Pinpoint the cell where the given text exists, returning its (x, y) midpoint coordinate. 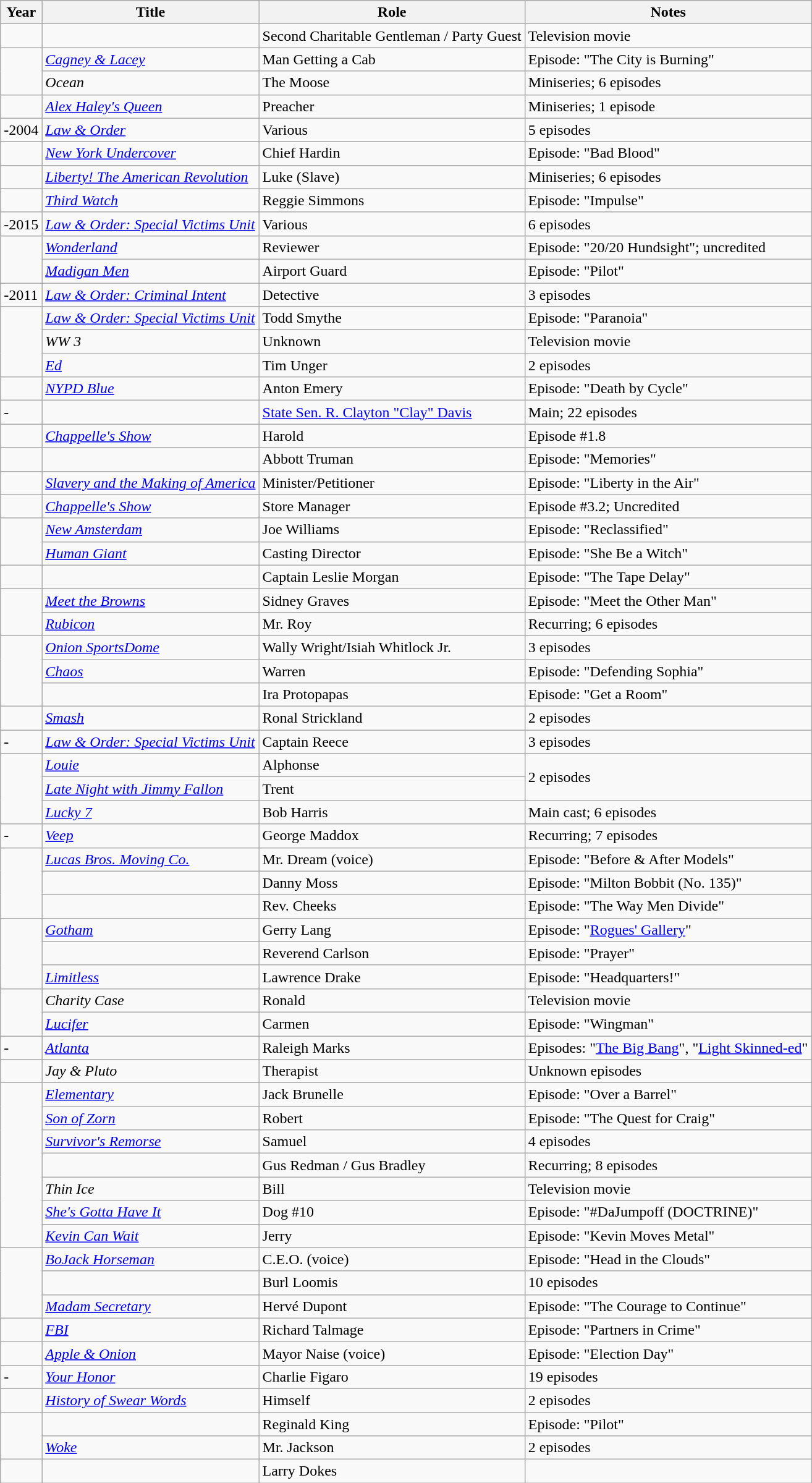
Rev. Cheeks (392, 906)
Minister/Petitioner (392, 483)
Survivor's Remorse (151, 1142)
Onion SportsDome (151, 647)
Reviewer (392, 247)
Trent (392, 789)
Third Watch (151, 200)
Episode #3.2; Uncredited (668, 506)
Preacher (392, 106)
Unknown episodes (668, 1071)
Richard Talmage (392, 1330)
George Maddox (392, 836)
Warren (392, 671)
WW 3 (151, 342)
Man Getting a Cab (392, 59)
Lucky 7 (151, 812)
FBI (151, 1330)
C.E.O. (voice) (392, 1259)
Episode: "#DaJumpoff (DOCTRINE)" (668, 1212)
Elementary (151, 1095)
-2004 (21, 130)
Recurring; 6 episodes (668, 624)
Samuel (392, 1142)
Reggie Simmons (392, 200)
Miniseries; 1 episode (668, 106)
Episode: "Meet the Other Man" (668, 600)
Episode: "Impulse" (668, 200)
Episode: "20/20 Hundsight"; uncredited (668, 247)
Himself (392, 1400)
Episode: "Head in the Clouds" (668, 1259)
Episode: "Memories" (668, 459)
Anton Emery (392, 389)
Chaos (151, 671)
Woke (151, 1448)
-2015 (21, 224)
Liberty! The American Revolution (151, 177)
Apple & Onion (151, 1353)
Episode: "Death by Cycle" (668, 389)
Main cast; 6 episodes (668, 812)
Alex Haley's Queen (151, 106)
State Sen. R. Clayton "Clay" Davis (392, 412)
Episode: "Partners in Crime" (668, 1330)
Ronald (392, 1000)
5 episodes (668, 130)
Episode: "The Way Men Divide" (668, 906)
Reginald King (392, 1424)
Smash (151, 718)
Episode: "The Courage to Continue" (668, 1306)
Robert (392, 1118)
Wally Wright/Isiah Whitlock Jr. (392, 647)
Episode: "Before & After Models" (668, 859)
Thin Ice (151, 1189)
Episode: "Reclassified" (668, 530)
Abbott Truman (392, 459)
Harold (392, 436)
Lawrence Drake (392, 977)
Lucas Bros. Moving Co. (151, 859)
Episode: "She Be a Witch" (668, 553)
Episode: "Kevin Moves Metal" (668, 1236)
Recurring; 8 episodes (668, 1165)
Episode: "Wingman" (668, 1024)
Cagney & Lacey (151, 59)
Episode: "The Quest for Craig" (668, 1118)
Episode: "Get a Room" (668, 695)
Human Giant (151, 553)
Madam Secretary (151, 1306)
10 episodes (668, 1283)
Mr. Roy (392, 624)
Charity Case (151, 1000)
The Moose (392, 83)
She's Gotta Have It (151, 1212)
Store Manager (392, 506)
Tim Unger (392, 365)
Bill (392, 1189)
Therapist (392, 1071)
Rubicon (151, 624)
19 episodes (668, 1377)
Ronal Strickland (392, 718)
Captain Reece (392, 742)
Atlanta (151, 1048)
Detective (392, 295)
Captain Leslie Morgan (392, 577)
Title (151, 12)
New York Undercover (151, 153)
Carmen (392, 1024)
Episode: "Defending Sophia" (668, 671)
Notes (668, 12)
Jay & Pluto (151, 1071)
Reverend Carlson (392, 953)
Mr. Dream (voice) (392, 859)
Casting Director (392, 553)
Gerry Lang (392, 930)
Madigan Men (151, 271)
Lucifer (151, 1024)
Year (21, 12)
Slavery and the Making of America (151, 483)
Episode: "Rogues' Gallery" (668, 930)
Mayor Naise (voice) (392, 1353)
Episodes: "The Big Bang", "Light Skinned-ed" (668, 1048)
Late Night with Jimmy Fallon (151, 789)
BoJack Horseman (151, 1259)
Louie (151, 765)
6 episodes (668, 224)
Episode: "Headquarters!" (668, 977)
Gus Redman / Gus Bradley (392, 1165)
Ira Protopapas (392, 695)
Meet the Browns (151, 600)
Episode: "Paranoia" (668, 318)
Sidney Graves (392, 600)
Luke (Slave) (392, 177)
Jack Brunelle (392, 1095)
Wonderland (151, 247)
Dog #10 (392, 1212)
Joe Williams (392, 530)
Episode: "The City is Burning" (668, 59)
Burl Loomis (392, 1283)
Chief Hardin (392, 153)
Law & Order: Criminal Intent (151, 295)
New Amsterdam (151, 530)
Jerry (392, 1236)
Unknown (392, 342)
Alphonse (392, 765)
Larry Dokes (392, 1471)
Law & Order (151, 130)
NYPD Blue (151, 389)
Role (392, 12)
Hervé Dupont (392, 1306)
Episode: "Prayer" (668, 953)
Episode: "Milton Bobbit (No. 135)" (668, 883)
4 episodes (668, 1142)
Limitless (151, 977)
Episode #1.8 (668, 436)
Bob Harris (392, 812)
Episode: "Liberty in the Air" (668, 483)
Episode: "Election Day" (668, 1353)
Danny Moss (392, 883)
History of Swear Words (151, 1400)
Todd Smythe (392, 318)
Ed (151, 365)
Episode: "The Tape Delay" (668, 577)
Airport Guard (392, 271)
Second Charitable Gentleman / Party Guest (392, 36)
Your Honor (151, 1377)
Ocean (151, 83)
Episode: "Over a Barrel" (668, 1095)
Kevin Can Wait (151, 1236)
Raleigh Marks (392, 1048)
Main; 22 episodes (668, 412)
Episode: "Bad Blood" (668, 153)
Son of Zorn (151, 1118)
Recurring; 7 episodes (668, 836)
Veep (151, 836)
Gotham (151, 930)
Charlie Figaro (392, 1377)
Mr. Jackson (392, 1448)
-2011 (21, 295)
